Extract the [x, y] coordinate from the center of the cell holding the provided text.  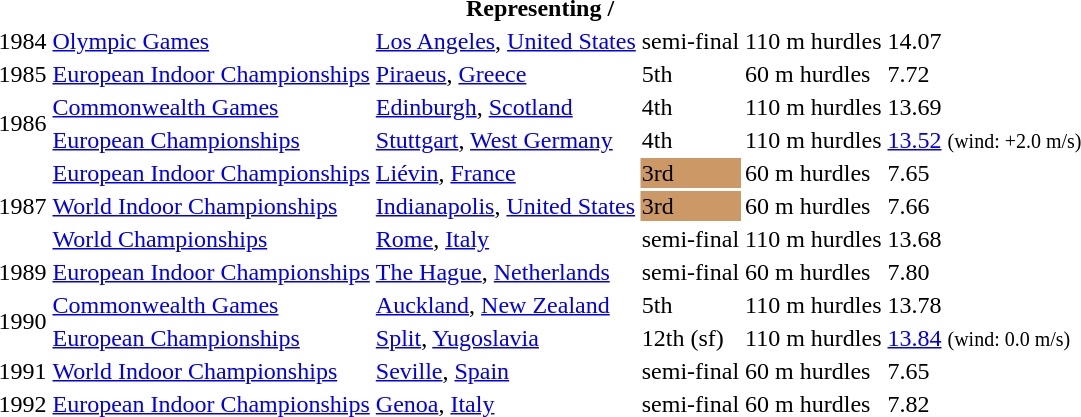
Stuttgart, West Germany [506, 140]
Split, Yugoslavia [506, 338]
Los Angeles, United States [506, 41]
Seville, Spain [506, 371]
Rome, Italy [506, 239]
Olympic Games [211, 41]
Auckland, New Zealand [506, 305]
Piraeus, Greece [506, 74]
The Hague, Netherlands [506, 272]
World Championships [211, 239]
Liévin, France [506, 173]
12th (sf) [690, 338]
Edinburgh, Scotland [506, 107]
Indianapolis, United States [506, 206]
